Return the (X, Y) coordinate for the center point of the cell that contains the specified text.  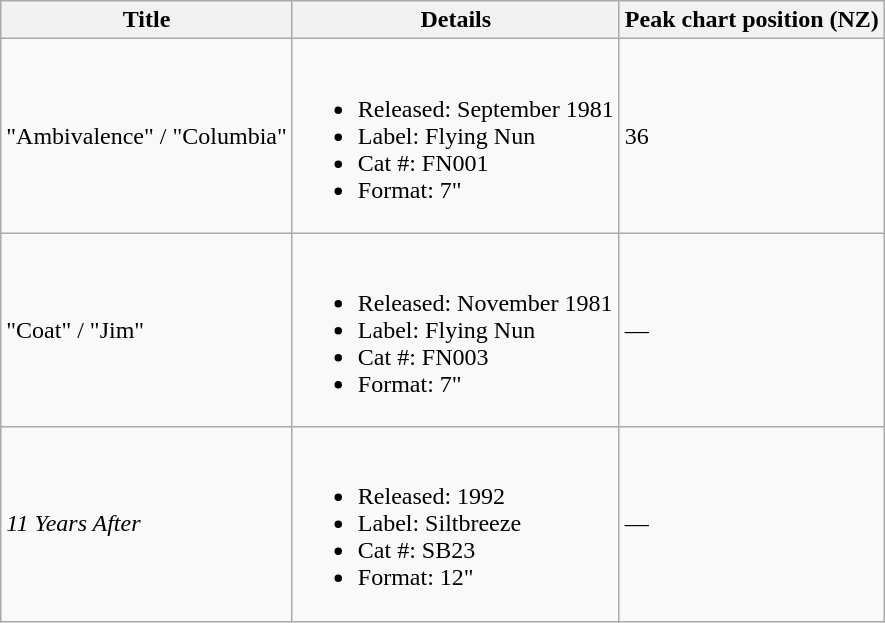
Peak chart position (NZ) (752, 20)
11 Years After (147, 524)
36 (752, 136)
Details (456, 20)
Title (147, 20)
Released: September 1981Label: Flying NunCat #: FN001Format: 7" (456, 136)
"Ambivalence" / "Columbia" (147, 136)
Released: November 1981Label: Flying NunCat #: FN003Format: 7" (456, 330)
Released: 1992Label: SiltbreezeCat #: SB23Format: 12" (456, 524)
"Coat" / "Jim" (147, 330)
